From the cell containing the given text, extract its center point as [x, y] coordinate. 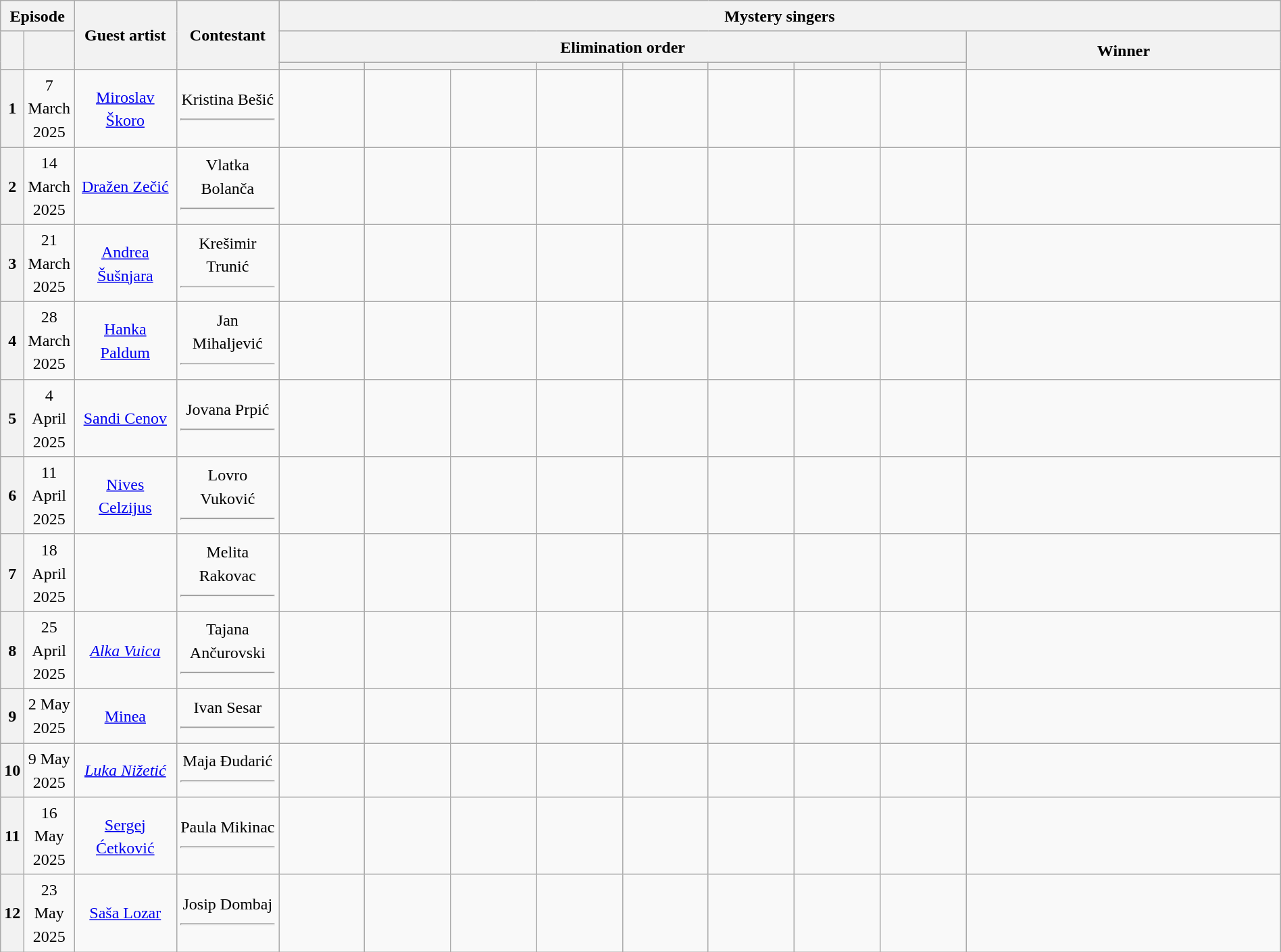
11 [12, 836]
7 [12, 573]
Andrea Šušnjara [126, 264]
4 [12, 341]
Saša Lozar [126, 913]
1 [12, 108]
Jovana Prpić [228, 418]
Melita Rakovac [228, 573]
Paula Mikinac [228, 836]
2 May 2025 [49, 716]
Nives Celzijus [126, 496]
2 [12, 186]
Miroslav Škoro [126, 108]
Vlatka Bolanča [228, 186]
Sergej Ćetković [126, 836]
Mystery singers [780, 16]
7 March 2025 [49, 108]
14 March 2025 [49, 186]
Krešimir Trunić [228, 264]
Contestant [228, 35]
12 [12, 913]
3 [12, 264]
Alka Vuica [126, 650]
Sandi Cenov [126, 418]
Guest artist [126, 35]
4 April 2025 [49, 418]
5 [12, 418]
Episode [38, 16]
Kristina Bešić [228, 108]
Lovro Vuković [228, 496]
8 [12, 650]
Josip Dombaj [228, 913]
Minea [126, 716]
Dražen Zečić [126, 186]
23 May 2025 [49, 913]
Tajana Ančurovski [228, 650]
Maja Đudarić [228, 770]
25 April 2025 [49, 650]
9 May 2025 [49, 770]
Luka Nižetić [126, 770]
10 [12, 770]
21 March 2025 [49, 264]
9 [12, 716]
18 April 2025 [49, 573]
Hanka Paldum [126, 341]
Jan Mihaljević [228, 341]
Winner [1124, 50]
11 April 2025 [49, 496]
6 [12, 496]
Ivan Sesar [228, 716]
28 March 2025 [49, 341]
Elimination order [623, 47]
16 May 2025 [49, 836]
